For the text-containing cell, return its midpoint in [X, Y] coordinate format. 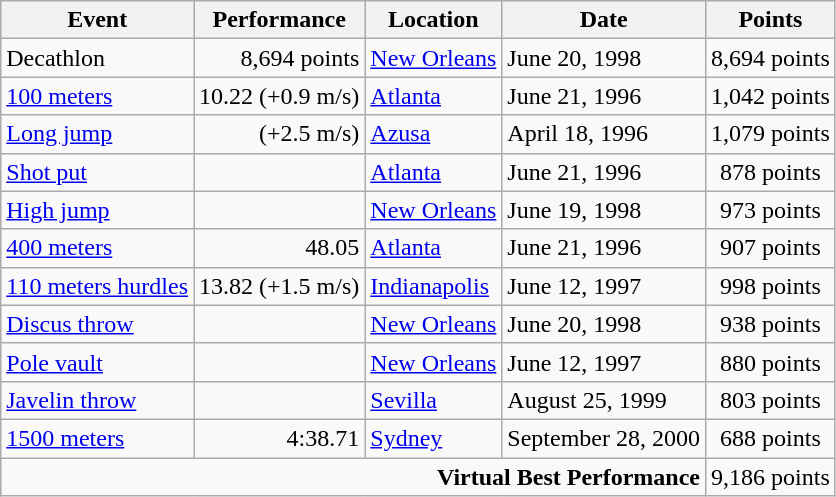
(+2.5 m/s) [280, 134]
Long jump [98, 134]
1,079 points [771, 134]
880 points [771, 362]
Location [434, 20]
Performance [280, 20]
1,042 points [771, 96]
Javelin throw [98, 400]
August 25, 1999 [604, 400]
998 points [771, 286]
September 28, 2000 [604, 438]
973 points [771, 210]
Azusa [434, 134]
Indianapolis [434, 286]
803 points [771, 400]
688 points [771, 438]
Sevilla [434, 400]
13.82 (+1.5 m/s) [280, 286]
High jump [98, 210]
938 points [771, 324]
1500 meters [98, 438]
907 points [771, 248]
June 19, 1998 [604, 210]
Decathlon [98, 58]
Points [771, 20]
400 meters [98, 248]
Virtual Best Performance [354, 477]
Date [604, 20]
48.05 [280, 248]
4:38.71 [280, 438]
10.22 (+0.9 m/s) [280, 96]
110 meters hurdles [98, 286]
April 18, 1996 [604, 134]
Discus throw [98, 324]
Sydney [434, 438]
Pole vault [98, 362]
Shot put [98, 172]
9,186 points [771, 477]
Event [98, 20]
878 points [771, 172]
100 meters [98, 96]
